Locate the cell with the specified text and output its [X, Y] center coordinate. 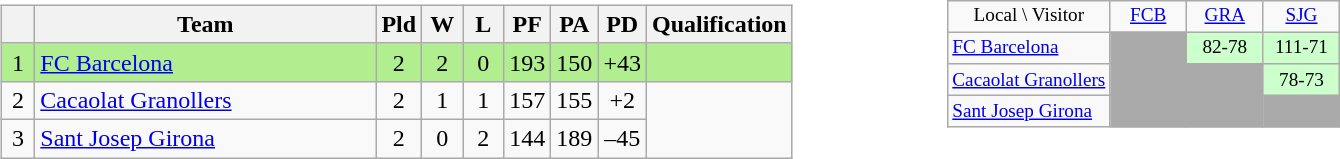
GRA [1226, 16]
189 [574, 138]
193 [528, 62]
155 [574, 100]
+2 [622, 100]
144 [528, 138]
150 [574, 62]
157 [528, 100]
W [442, 24]
FCB [1148, 16]
PF [528, 24]
Team [206, 24]
111-71 [1302, 48]
Local \ Visitor [1029, 16]
82-78 [1226, 48]
L [484, 24]
+43 [622, 62]
PD [622, 24]
–45 [622, 138]
78-73 [1302, 80]
3 [18, 138]
Qualification [719, 24]
Pld [399, 24]
PA [574, 24]
SJG [1302, 16]
